Locate the cell with the specified text and output its (X, Y) center coordinate. 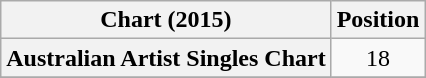
Australian Artist Singles Chart (166, 58)
Chart (2015) (166, 20)
Position (378, 20)
18 (378, 58)
